Identify which cell holds the provided text, then report its (X, Y) central coordinate. 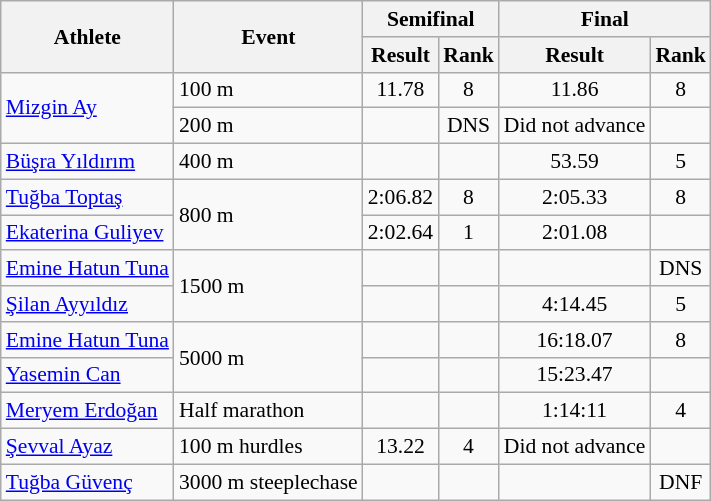
1:14:11 (575, 411)
13.22 (400, 447)
2:01.08 (575, 233)
Event (268, 36)
Athlete (88, 36)
Tuğba Toptaş (88, 197)
4:14.45 (575, 304)
2:06.82 (400, 197)
3000 m steeplechase (268, 482)
800 m (268, 214)
Semifinal (431, 19)
Yasemin Can (88, 375)
11.78 (400, 90)
Ekaterina Guliyev (88, 233)
Final (605, 19)
11.86 (575, 90)
2:05.33 (575, 197)
1500 m (268, 286)
100 m hurdles (268, 447)
53.59 (575, 162)
Meryem Erdoğan (88, 411)
15:23.47 (575, 375)
200 m (268, 126)
Tuğba Güvenç (88, 482)
2:02.64 (400, 233)
Mizgin Ay (88, 108)
Şevval Ayaz (88, 447)
Şilan Ayyıldız (88, 304)
Büşra Yıldırım (88, 162)
16:18.07 (575, 340)
100 m (268, 90)
1 (468, 233)
5000 m (268, 358)
Half marathon (268, 411)
400 m (268, 162)
DNF (680, 482)
